From the cell containing the given text, extract its center point as (X, Y) coordinate. 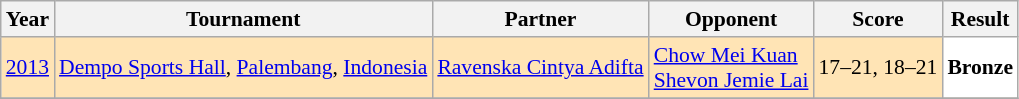
Opponent (732, 19)
Chow Mei Kuan Shevon Jemie Lai (732, 68)
Dempo Sports Hall, Palembang, Indonesia (243, 68)
Year (28, 19)
Ravenska Cintya Adifta (540, 68)
Tournament (243, 19)
Partner (540, 19)
Bronze (980, 68)
17–21, 18–21 (878, 68)
Score (878, 19)
Result (980, 19)
2013 (28, 68)
